Determine the [x, y] coordinate at the center of the cell enclosing the given text.  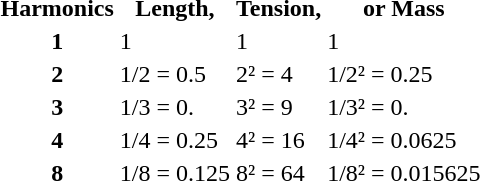
1/3 = 0. [174, 107]
1/4 = 0.25 [174, 140]
3² = 9 [279, 107]
2² = 4 [279, 74]
1/2 = 0.5 [174, 74]
4² = 16 [279, 140]
